Return the [X, Y] coordinate for the center point of the cell that contains the specified text.  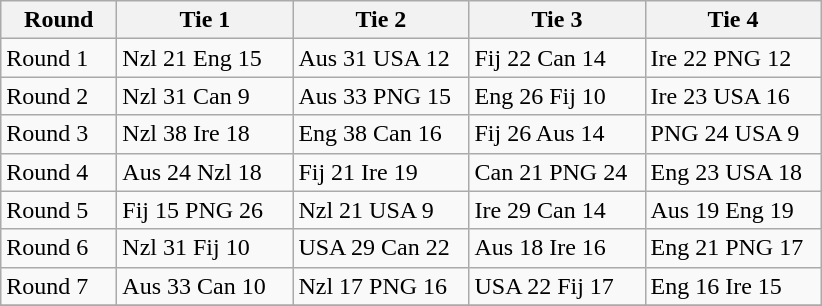
Round 3 [59, 134]
Fij 15 PNG 26 [205, 210]
Ire 23 USA 16 [733, 96]
Aus 19 Eng 19 [733, 210]
PNG 24 USA 9 [733, 134]
Round 4 [59, 172]
Round [59, 20]
Eng 26 Fij 10 [557, 96]
Fij 22 Can 14 [557, 58]
USA 22 Fij 17 [557, 286]
Aus 24 Nzl 18 [205, 172]
Fij 26 Aus 14 [557, 134]
Round 7 [59, 286]
Nzl 31 Fij 10 [205, 248]
Nzl 21 USA 9 [381, 210]
Aus 33 PNG 15 [381, 96]
Aus 18 Ire 16 [557, 248]
Fij 21 Ire 19 [381, 172]
Tie 4 [733, 20]
Eng 21 PNG 17 [733, 248]
Ire 22 PNG 12 [733, 58]
Eng 38 Can 16 [381, 134]
Ire 29 Can 14 [557, 210]
Tie 1 [205, 20]
Can 21 PNG 24 [557, 172]
Aus 31 USA 12 [381, 58]
Round 2 [59, 96]
Round 6 [59, 248]
Tie 2 [381, 20]
Nzl 17 PNG 16 [381, 286]
Round 5 [59, 210]
Nzl 38 Ire 18 [205, 134]
Nzl 21 Eng 15 [205, 58]
Aus 33 Can 10 [205, 286]
Eng 16 Ire 15 [733, 286]
Eng 23 USA 18 [733, 172]
USA 29 Can 22 [381, 248]
Tie 3 [557, 20]
Round 1 [59, 58]
Nzl 31 Can 9 [205, 96]
